Pinpoint the cell where the given text exists, returning its [x, y] midpoint coordinate. 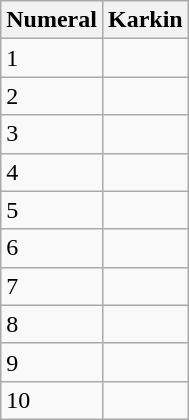
1 [52, 58]
4 [52, 172]
9 [52, 362]
7 [52, 286]
2 [52, 96]
5 [52, 210]
10 [52, 400]
3 [52, 134]
Karkin [145, 20]
8 [52, 324]
Numeral [52, 20]
6 [52, 248]
